Identify which cell holds the provided text, then report its [X, Y] central coordinate. 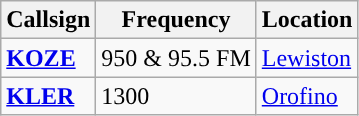
Orofino [307, 96]
Lewiston [307, 58]
950 & 95.5 FM [176, 58]
1300 [176, 96]
KOZE [48, 58]
Frequency [176, 20]
KLER [48, 96]
Location [307, 20]
Callsign [48, 20]
